Detect which cell encompasses the target text, then output its [X, Y] center coordinate. 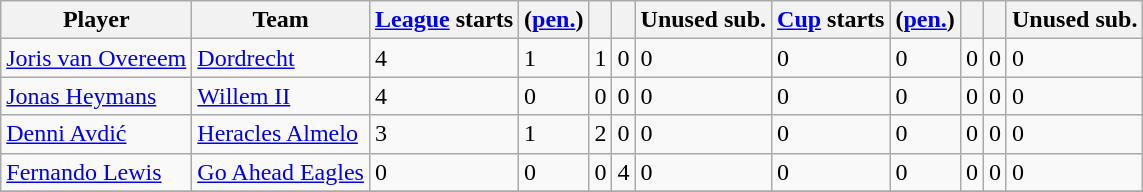
2 [600, 134]
Cup starts [831, 20]
Heracles Almelo [281, 134]
Jonas Heymans [96, 96]
Team [281, 20]
League starts [444, 20]
Fernando Lewis [96, 172]
Joris van Overeem [96, 58]
Dordrecht [281, 58]
Denni Avdić [96, 134]
Go Ahead Eagles [281, 172]
Willem II [281, 96]
3 [444, 134]
Player [96, 20]
